Capture the cell that displays the provided text and extract its (X, Y) central coordinate. 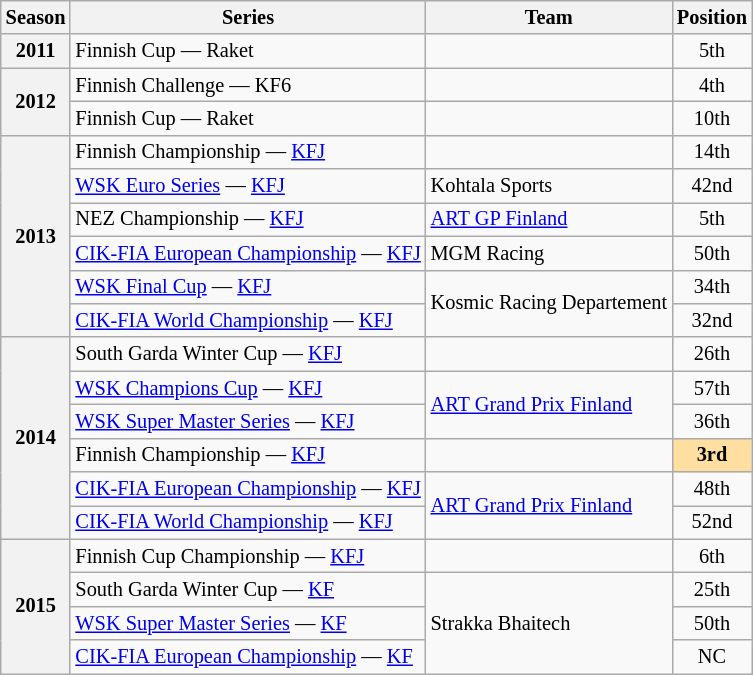
Strakka Bhaitech (549, 622)
WSK Super Master Series — KF (248, 623)
2011 (36, 51)
57th (712, 388)
South Garda Winter Cup — KFJ (248, 354)
Team (549, 17)
4th (712, 85)
2015 (36, 606)
South Garda Winter Cup — KF (248, 589)
NEZ Championship — KFJ (248, 219)
6th (712, 556)
WSK Euro Series — KFJ (248, 186)
32nd (712, 320)
MGM Racing (549, 253)
Kohtala Sports (549, 186)
2014 (36, 438)
25th (712, 589)
WSK Super Master Series — KFJ (248, 421)
10th (712, 118)
34th (712, 287)
WSK Champions Cup — KFJ (248, 388)
26th (712, 354)
42nd (712, 186)
2013 (36, 236)
48th (712, 489)
3rd (712, 455)
36th (712, 421)
WSK Final Cup — KFJ (248, 287)
CIK-FIA European Championship — KF (248, 657)
Position (712, 17)
Series (248, 17)
Finnish Cup Championship — KFJ (248, 556)
Kosmic Racing Departement (549, 304)
ART GP Finland (549, 219)
2012 (36, 102)
14th (712, 152)
Season (36, 17)
52nd (712, 522)
NC (712, 657)
Finnish Challenge — KF6 (248, 85)
